Return the (X, Y) coordinate for the center point of the cell that contains the specified text.  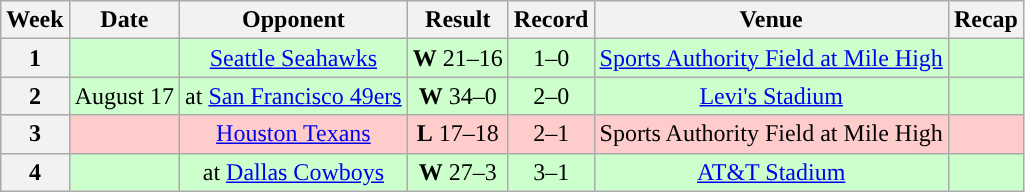
Record (551, 20)
2 (35, 96)
L 17–18 (458, 134)
AT&T Stadium (771, 172)
August 17 (124, 96)
Result (458, 20)
1–0 (551, 58)
1 (35, 58)
Seattle Seahawks (294, 58)
Date (124, 20)
W 21–16 (458, 58)
Recap (986, 20)
Venue (771, 20)
2–1 (551, 134)
2–0 (551, 96)
4 (35, 172)
3 (35, 134)
3–1 (551, 172)
Week (35, 20)
Levi's Stadium (771, 96)
Houston Texans (294, 134)
at San Francisco 49ers (294, 96)
Opponent (294, 20)
W 27–3 (458, 172)
at Dallas Cowboys (294, 172)
W 34–0 (458, 96)
